Output the (x, y) coordinate of the center of the cell containing the given text.  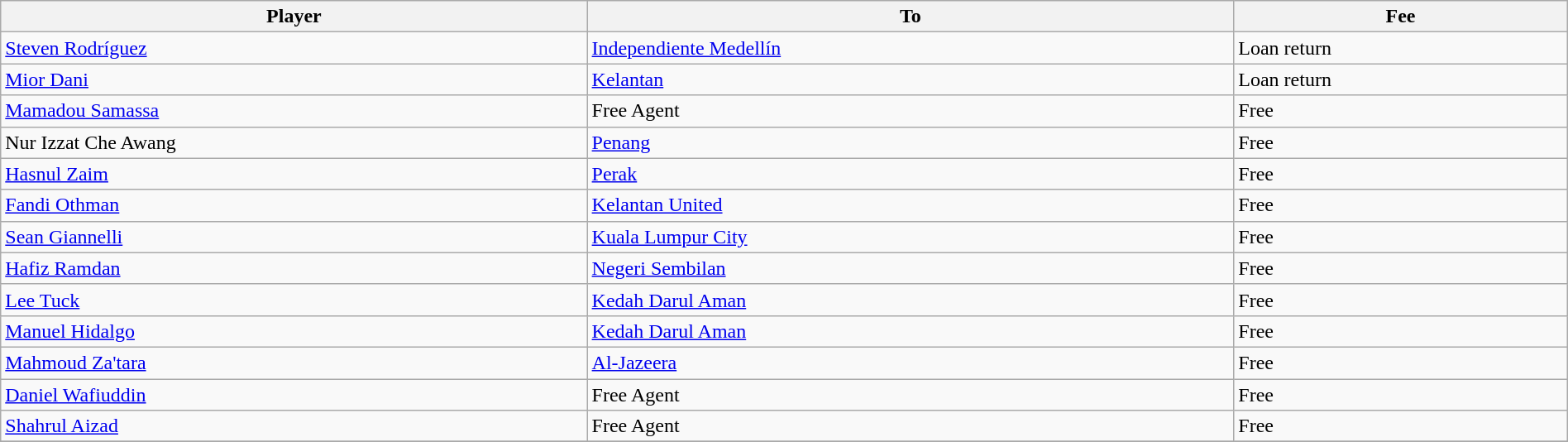
Nur Izzat Che Awang (294, 142)
To (911, 17)
Independiente Medellín (911, 48)
Kelantan (911, 79)
Fee (1401, 17)
Kuala Lumpur City (911, 237)
Daniel Wafiuddin (294, 395)
Hasnul Zaim (294, 174)
Shahrul Aizad (294, 426)
Kelantan United (911, 205)
Hafiz Ramdan (294, 268)
Mahmoud Za'tara (294, 363)
Mior Dani (294, 79)
Player (294, 17)
Sean Giannelli (294, 237)
Fandi Othman (294, 205)
Perak (911, 174)
Manuel Hidalgo (294, 331)
Mamadou Samassa (294, 111)
Negeri Sembilan (911, 268)
Lee Tuck (294, 300)
Penang (911, 142)
Steven Rodríguez (294, 48)
Al-Jazeera (911, 363)
